Identify which cell holds the provided text, then report its [X, Y] central coordinate. 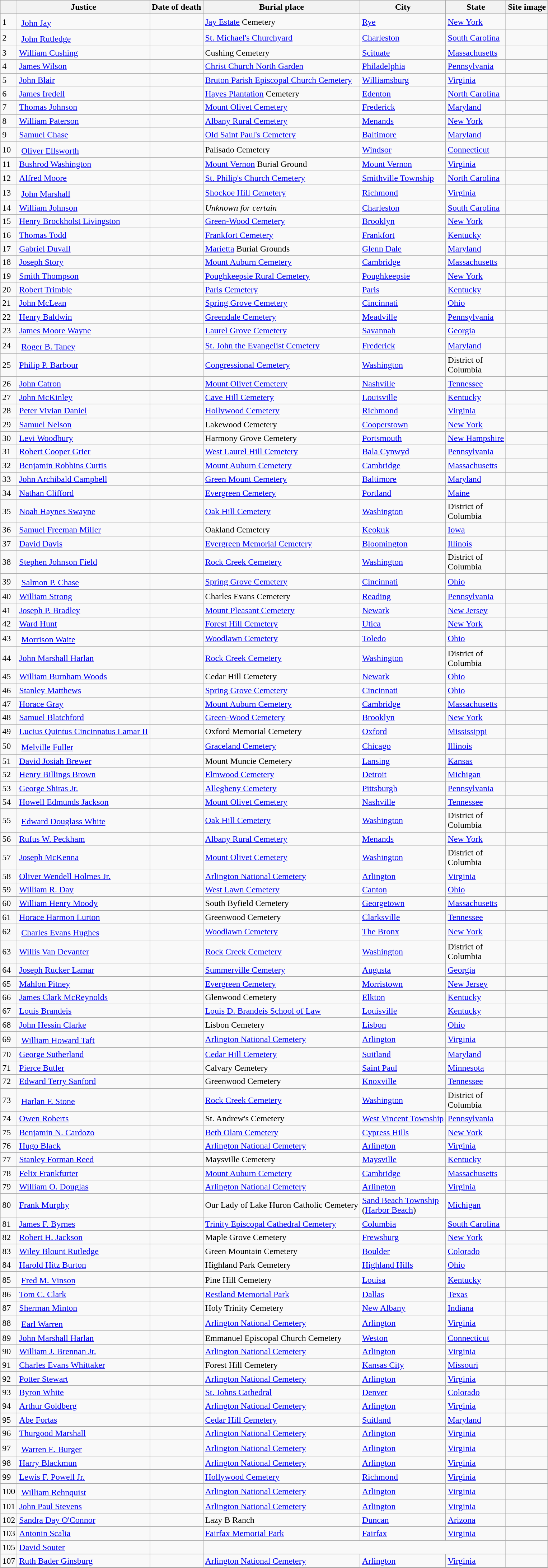
32 [9, 465]
45 [9, 677]
Abe Fortas [84, 1420]
Harry Blackmun [84, 1463]
Maine [476, 493]
95 [9, 1420]
Nathan Clifford [84, 493]
Site image [527, 7]
Lisbon [403, 1024]
Thomas Todd [84, 235]
Indiana [476, 1308]
39 [9, 582]
66 [9, 997]
Toledo [403, 639]
Chicago [403, 746]
Melville Fuller [84, 746]
William Rehnquist [84, 1491]
Lakewood Cemetery [282, 424]
Joseph P. Bradley [84, 610]
24 [9, 345]
107 [9, 1561]
Pine Hill Cemetery [282, 1280]
Mount Muncie Cemetery [282, 761]
Fairfax Memorial Park [282, 1534]
Sand Beach Township(Harbor Beach) [403, 1206]
1 [9, 22]
Stephen Johnson Field [84, 562]
John McLean [84, 303]
33 [9, 479]
9 [9, 135]
92 [9, 1379]
Arthur Goldberg [84, 1406]
Maysville Cemetery [282, 1159]
Charles Evans Whittaker [84, 1365]
Samuel Freeman Miller [84, 530]
Oxford Memorial Cemetery [282, 731]
Unknown for certain [282, 208]
St. Andrew's Cemetery [282, 1118]
101 [9, 1506]
Holy Trinity Cemetery [282, 1308]
71 [9, 1068]
Dallas [403, 1295]
Harold Hitz Burton [84, 1265]
Portland [403, 493]
Mount Vernon [403, 164]
Arizona [476, 1520]
Kansas City [403, 1365]
New Hampshire [476, 438]
Mahlon Pitney [84, 983]
Lazy B Ranch [282, 1520]
Keokuk [403, 530]
Sandra Day O'Connor [84, 1520]
46 [9, 690]
William Burnham Woods [84, 677]
8 [9, 121]
Williamsburg [403, 80]
James Wilson [84, 66]
Samuel Blatchford [84, 718]
Oliver Ellsworth [84, 149]
Rufus W. Peckham [84, 839]
62 [9, 932]
Texas [476, 1295]
Oliver Wendell Holmes Jr. [84, 876]
Morrison Waite [84, 639]
22 [9, 317]
City [403, 7]
2 [9, 38]
Our Lady of Lake Huron Catholic Cemetery [282, 1206]
25 [9, 365]
Bloomington [403, 544]
60 [9, 903]
6 [9, 94]
David Souter [84, 1547]
96 [9, 1433]
Samuel Chase [84, 135]
Louisa [403, 1280]
55 [9, 820]
Levi Woodbury [84, 438]
William O. Douglas [84, 1187]
Harlan F. Stone [84, 1100]
Cave Hill Cemetery [282, 397]
South Byfield Cemetery [282, 903]
John Paul Stevens [84, 1506]
Samuel Nelson [84, 424]
70 [9, 1054]
Reading [403, 596]
William Johnson [84, 208]
Highland Park Cemetery [282, 1265]
Laurel Grove Cemetery [282, 330]
Green Mount Cemetery [282, 479]
Ward Hunt [84, 624]
90 [9, 1351]
William Howard Taft [84, 1039]
Roger B. Taney [84, 345]
Hugo Black [84, 1146]
Highland Hills [403, 1265]
James F. Byrnes [84, 1224]
Canton [403, 889]
35 [9, 511]
Poughkeepsie Rural Cemetery [282, 276]
Robert H. Jackson [84, 1238]
11 [9, 164]
Iowa [476, 530]
William Cushing [84, 53]
Missouri [476, 1365]
Howell Edmunds Jackson [84, 802]
Morristown [403, 983]
Pierce Butler [84, 1068]
Glenwood Cemetery [282, 997]
42 [9, 624]
Glenn Dale [403, 249]
3 [9, 53]
10 [9, 149]
Sherman Minton [84, 1308]
Harmony Grove Cemetery [282, 438]
99 [9, 1477]
William Henry Moody [84, 903]
100 [9, 1491]
Bruton Parish Episcopal Church Cemetery [282, 80]
51 [9, 761]
Robert Trimble [84, 290]
Charles Evans Hughes [84, 932]
53 [9, 788]
Allegheny Cemetery [282, 788]
Kansas [476, 761]
30 [9, 438]
Bala Cynwyd [403, 452]
Edward Terry Sanford [84, 1081]
Minnesota [476, 1068]
Oakland Cemetery [282, 530]
58 [9, 876]
Knoxville [403, 1081]
Windsor [403, 149]
41 [9, 610]
103 [9, 1534]
93 [9, 1392]
77 [9, 1159]
78 [9, 1173]
New Albany [403, 1308]
Philip P. Barbour [84, 365]
67 [9, 1011]
Utica [403, 624]
37 [9, 544]
75 [9, 1132]
Peter Vivian Daniel [84, 411]
Green Mountain Cemetery [282, 1251]
Scituate [403, 53]
Henry Brockholst Livingston [84, 221]
Byron White [84, 1392]
Jay Estate Cemetery [282, 22]
Ruth Bader Ginsburg [84, 1561]
Frank Murphy [84, 1206]
Portsmouth [403, 438]
Mississippi [476, 731]
94 [9, 1406]
47 [9, 704]
William J. Brennan Jr. [84, 1351]
4 [9, 66]
Thurgood Marshall [84, 1433]
Poughkeepsie [403, 276]
James Clark McReynolds [84, 997]
44 [9, 658]
Lewis F. Powell Jr. [84, 1477]
40 [9, 596]
Elmwood Cemetery [282, 775]
59 [9, 889]
Horace Harmon Lurton [84, 917]
St. Johns Cathedral [282, 1392]
Louis D. Brandeis School of Law [282, 1011]
27 [9, 397]
Paris Cemetery [282, 290]
Antonin Scalia [84, 1534]
34 [9, 493]
Lansing [403, 761]
Date of death [176, 7]
St. Michael's Churchyard [282, 38]
15 [9, 221]
Rye [403, 22]
Old Saint Paul's Cemetery [282, 135]
Mount Pleasant Cemetery [282, 610]
Noah Haynes Swayne [84, 511]
Willis Van Devanter [84, 952]
Trinity Episcopal Cathedral Cemetery [282, 1224]
Joseph Story [84, 262]
64 [9, 970]
Smith Thompson [84, 276]
Palisado Cemetery [282, 149]
29 [9, 424]
76 [9, 1146]
Columbia [403, 1224]
91 [9, 1365]
West Laurel Hill Cemetery [282, 452]
Evergreen Memorial Cemetery [282, 544]
Joseph McKenna [84, 858]
98 [9, 1463]
Stanley Matthews [84, 690]
Louis Brandeis [84, 1011]
86 [9, 1295]
John Catron [84, 384]
38 [9, 562]
Weston [403, 1338]
Hayes Plantation Cemetery [282, 94]
21 [9, 303]
John Hessin Clarke [84, 1024]
Potter Stewart [84, 1379]
Henry Billings Brown [84, 775]
Warren E. Burger [84, 1448]
50 [9, 746]
12 [9, 178]
Congressional Cemetery [282, 365]
87 [9, 1308]
Salmon P. Chase [84, 582]
97 [9, 1448]
7 [9, 107]
80 [9, 1206]
Stanley Forman Reed [84, 1159]
Emmanuel Episcopal Church Cemetery [282, 1338]
Clarksville [403, 917]
88 [9, 1323]
81 [9, 1224]
Edenton [403, 94]
Pittsburgh [403, 788]
James Moore Wayne [84, 330]
69 [9, 1039]
William Paterson [84, 121]
82 [9, 1238]
20 [9, 290]
Shockoe Hill Cemetery [282, 193]
54 [9, 802]
West Lawn Cemetery [282, 889]
Restland Memorial Park [282, 1295]
Georgetown [403, 903]
Felix Frankfurter [84, 1173]
Savannah [403, 330]
John McKinley [84, 397]
Tom C. Clark [84, 1295]
David Davis [84, 544]
Joseph Rucker Lamar [84, 970]
Horace Gray [84, 704]
72 [9, 1081]
105 [9, 1547]
31 [9, 452]
83 [9, 1251]
13 [9, 193]
Beth Olam Cemetery [282, 1132]
Frewsburg [403, 1238]
John Blair [84, 80]
Cooperstown [403, 424]
43 [9, 639]
Lisbon Cemetery [282, 1024]
Wiley Blount Rutledge [84, 1251]
William R. Day [84, 889]
Duncan [403, 1520]
State [476, 7]
Lucius Quintus Cincinnatus Lamar II [84, 731]
Owen Roberts [84, 1118]
Burial place [282, 7]
Saint Paul [403, 1068]
Christ Church North Garden [282, 66]
St. Philip's Church Cemetery [282, 178]
14 [9, 208]
89 [9, 1338]
Henry Baldwin [84, 317]
52 [9, 775]
Cypress Hills [403, 1132]
63 [9, 952]
Paris [403, 290]
Cushing Cemetery [282, 53]
Mount Vernon Burial Ground [282, 164]
Frankfort [403, 235]
David Josiah Brewer [84, 761]
Benjamin Robbins Curtis [84, 465]
The Bronx [403, 932]
Justice [84, 7]
28 [9, 411]
Bushrod Washington [84, 164]
Elkton [403, 997]
Oxford [403, 731]
18 [9, 262]
St. John the Evangelist Cemetery [282, 345]
Fairfax [403, 1534]
Robert Cooper Grier [84, 452]
Philadelphia [403, 66]
George Shiras Jr. [84, 788]
Graceland Cemetery [282, 746]
Smithville Township [403, 178]
56 [9, 839]
John Rutledge [84, 38]
Augusta [403, 970]
26 [9, 384]
57 [9, 858]
James Iredell [84, 94]
Marietta Burial Grounds [282, 249]
48 [9, 718]
74 [9, 1118]
19 [9, 276]
Edward Douglass White [84, 820]
William Strong [84, 596]
Maple Grove Cemetery [282, 1238]
65 [9, 983]
John Marshall [84, 193]
Calvary Cemetery [282, 1068]
Alfred Moore [84, 178]
George Sutherland [84, 1054]
Boulder [403, 1251]
Denver [403, 1392]
16 [9, 235]
23 [9, 330]
79 [9, 1187]
Meadville [403, 317]
49 [9, 731]
17 [9, 249]
Thomas Johnson [84, 107]
102 [9, 1520]
Earl Warren [84, 1323]
Gabriel Duvall [84, 249]
West Vincent Township [403, 1118]
85 [9, 1280]
John Jay [84, 22]
Detroit [403, 775]
Benjamin N. Cardozo [84, 1132]
61 [9, 917]
84 [9, 1265]
Frankfort Cemetery [282, 235]
5 [9, 80]
68 [9, 1024]
73 [9, 1100]
Summerville Cemetery [282, 970]
Fred M. Vinson [84, 1280]
Charles Evans Cemetery [282, 596]
Greendale Cemetery [282, 317]
John Archibald Campbell [84, 479]
Maysville [403, 1159]
36 [9, 530]
